For the text-containing cell, return its midpoint in (x, y) coordinate format. 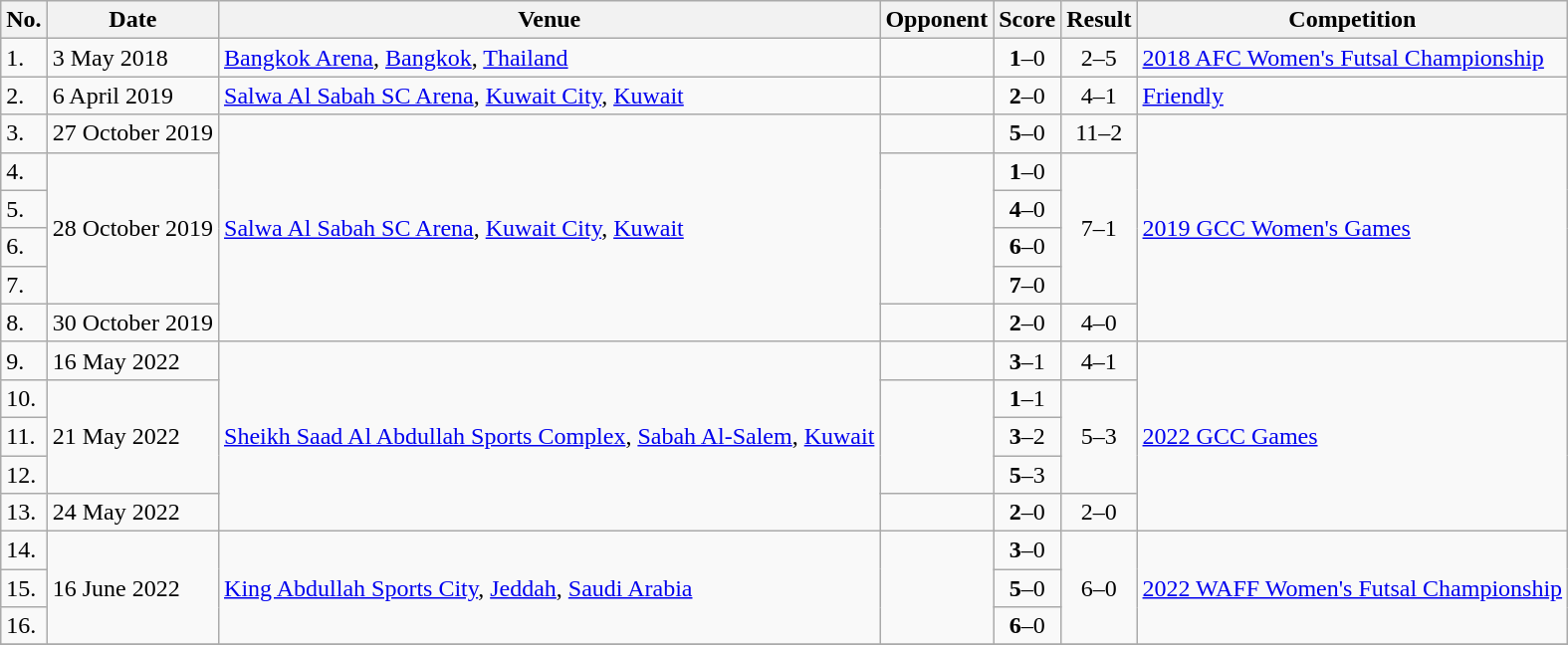
6 April 2019 (132, 96)
6. (24, 247)
11–2 (1099, 133)
1–1 (1027, 398)
Venue (550, 20)
Date (132, 20)
2–5 (1099, 58)
27 October 2019 (132, 133)
13. (24, 513)
Friendly (1352, 96)
16 June 2022 (132, 588)
9. (24, 360)
28 October 2019 (132, 228)
Opponent (937, 20)
Bangkok Arena, Bangkok, Thailand (550, 58)
Score (1027, 20)
3. (24, 133)
Result (1099, 20)
2022 GCC Games (1352, 436)
2018 AFC Women's Futsal Championship (1352, 58)
King Abdullah Sports City, Jeddah, Saudi Arabia (550, 588)
11. (24, 436)
2019 GCC Women's Games (1352, 228)
7–1 (1099, 228)
24 May 2022 (132, 513)
12. (24, 475)
3–0 (1027, 550)
7–0 (1027, 285)
5. (24, 209)
3–2 (1027, 436)
10. (24, 398)
2022 WAFF Women's Futsal Championship (1352, 588)
Sheikh Saad Al Abdullah Sports Complex, Sabah Al-Salem, Kuwait (550, 436)
3–1 (1027, 360)
No. (24, 20)
Competition (1352, 20)
8. (24, 322)
16 May 2022 (132, 360)
16. (24, 626)
7. (24, 285)
3 May 2018 (132, 58)
15. (24, 588)
4. (24, 171)
14. (24, 550)
21 May 2022 (132, 436)
30 October 2019 (132, 322)
1. (24, 58)
2. (24, 96)
